Capture the cell that displays the provided text and extract its [x, y] central coordinate. 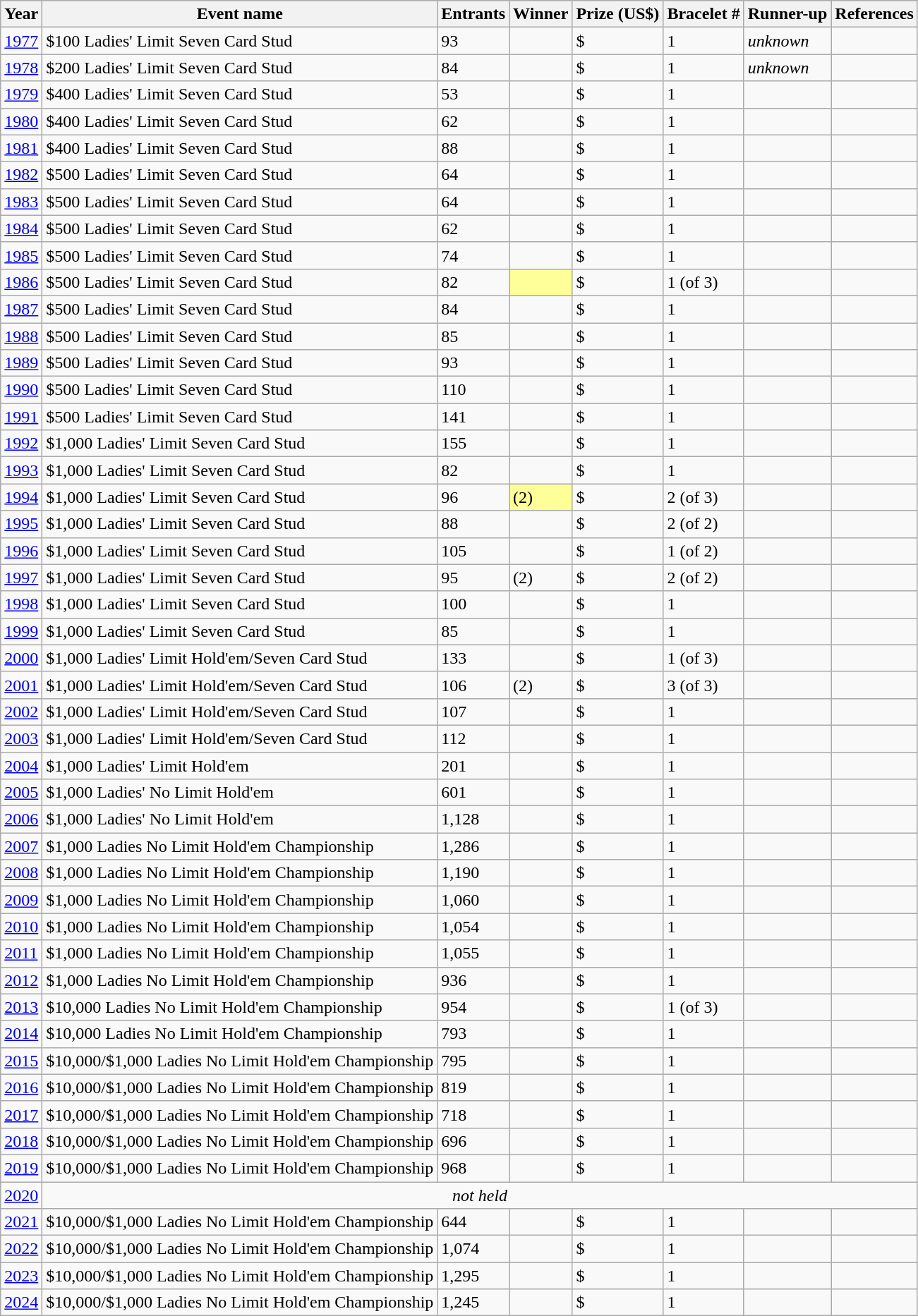
1991 [21, 417]
2022 [21, 1249]
2019 [21, 1168]
795 [473, 1061]
1,190 [473, 873]
2012 [21, 980]
96 [473, 497]
References [875, 14]
$1,000 Ladies' Limit Hold'em [240, 765]
2017 [21, 1114]
968 [473, 1168]
110 [473, 390]
106 [473, 685]
1989 [21, 363]
718 [473, 1114]
1984 [21, 229]
1995 [21, 524]
2009 [21, 900]
112 [473, 738]
2008 [21, 873]
644 [473, 1222]
201 [473, 765]
2013 [21, 1007]
Winner [540, 14]
3 (of 3) [703, 685]
1993 [21, 470]
2001 [21, 685]
954 [473, 1007]
1985 [21, 255]
141 [473, 417]
1,295 [473, 1276]
1992 [21, 444]
2018 [21, 1141]
696 [473, 1141]
not held [480, 1195]
2005 [21, 793]
100 [473, 604]
105 [473, 551]
1994 [21, 497]
1,245 [473, 1303]
2011 [21, 954]
1983 [21, 202]
Event name [240, 14]
2006 [21, 820]
2010 [21, 927]
2007 [21, 846]
Runner-up [787, 14]
1981 [21, 148]
601 [473, 793]
1979 [21, 95]
53 [473, 95]
Prize (US$) [618, 14]
Entrants [473, 14]
1,286 [473, 846]
1987 [21, 309]
1996 [21, 551]
2023 [21, 1276]
1,128 [473, 820]
1997 [21, 578]
2 (of 3) [703, 497]
1,055 [473, 954]
1999 [21, 631]
$200 Ladies' Limit Seven Card Stud [240, 68]
Year [21, 14]
133 [473, 658]
Bracelet # [703, 14]
1986 [21, 282]
74 [473, 255]
1 (of 2) [703, 551]
2024 [21, 1303]
155 [473, 444]
1977 [21, 41]
107 [473, 712]
$100 Ladies' Limit Seven Card Stud [240, 41]
1,054 [473, 927]
2014 [21, 1034]
2020 [21, 1195]
1,060 [473, 900]
2004 [21, 765]
2015 [21, 1061]
793 [473, 1034]
1988 [21, 336]
2016 [21, 1087]
1982 [21, 175]
1990 [21, 390]
819 [473, 1087]
936 [473, 980]
2000 [21, 658]
1980 [21, 121]
2002 [21, 712]
1998 [21, 604]
95 [473, 578]
1978 [21, 68]
1,074 [473, 1249]
2021 [21, 1222]
2003 [21, 738]
